Return the [X, Y] coordinate for the center point of the cell that contains the specified text.  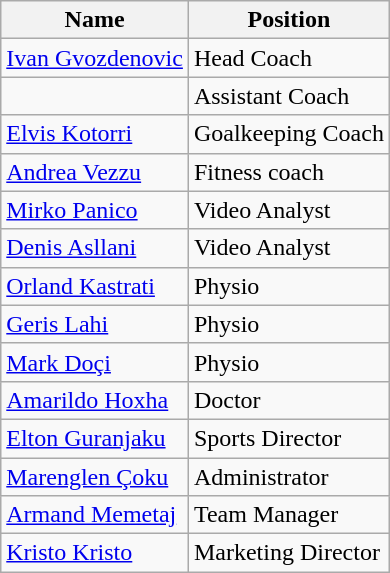
Name [95, 20]
Marenglen Çoku [95, 477]
Mirko Panico [95, 210]
Amarildo Hoxha [95, 400]
Armand Memetaj [95, 515]
Position [288, 20]
Doctor [288, 400]
Geris Lahi [95, 324]
Denis Asllani [95, 248]
Elvis Kotorri [95, 134]
Team Manager [288, 515]
Mark Doçi [95, 362]
Fitness coach [288, 172]
Marketing Director [288, 553]
Administrator [288, 477]
Ivan Gvozdenovic [95, 58]
Goalkeeping Coach [288, 134]
Elton Guranjaku [95, 438]
Sports Director [288, 438]
Assistant Coach [288, 96]
Andrea Vezzu [95, 172]
Head Coach [288, 58]
Kristo Kristo [95, 553]
Orland Kastrati [95, 286]
